Capture the cell that displays the provided text and extract its (X, Y) central coordinate. 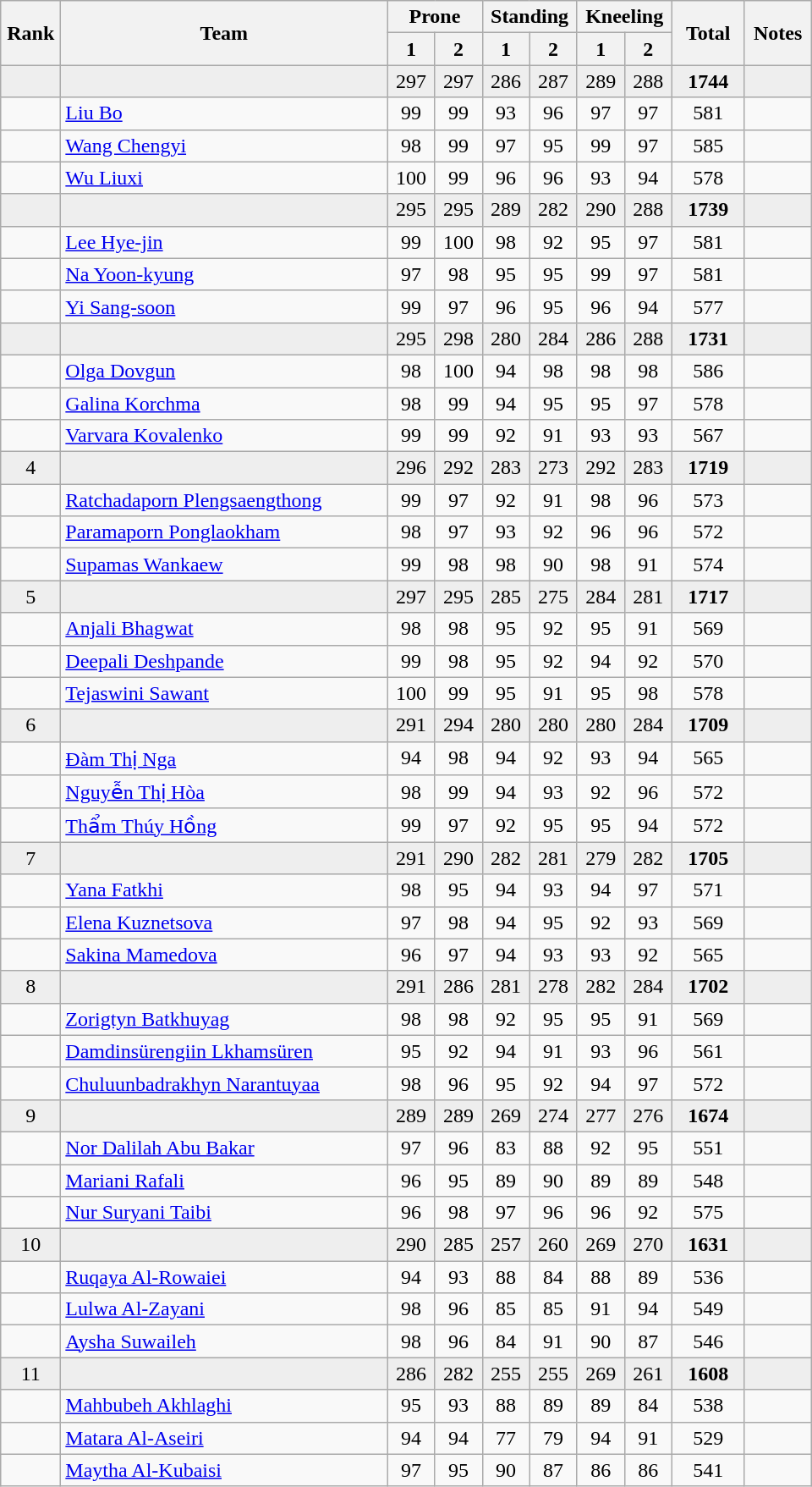
586 (708, 371)
529 (708, 1438)
Prone (435, 17)
Mahbubeh Akhlaghi (224, 1406)
Paramaporn Ponglaokham (224, 532)
575 (708, 1213)
Yana Fatkhi (224, 890)
Sakina Mamedova (224, 955)
Standing (529, 17)
Damdinsürengiin Lkhamsüren (224, 1051)
Matara Al-Aseiri (224, 1438)
577 (708, 306)
Maytha Al-Kubaisi (224, 1470)
Na Yoon-kyung (224, 274)
Elena Kuznetsova (224, 922)
Supamas Wankaew (224, 565)
Yi Sang-soon (224, 306)
Deepali Deshpande (224, 661)
Notes (778, 33)
1702 (708, 987)
1731 (708, 339)
277 (601, 1115)
8 (30, 987)
7 (30, 858)
1719 (708, 468)
Đàm Thị Nga (224, 758)
9 (30, 1115)
574 (708, 565)
270 (648, 1245)
546 (708, 1341)
273 (553, 468)
Wu Liuxi (224, 178)
Wang Chengyi (224, 146)
Kneeling (624, 17)
10 (30, 1245)
Thẩm Thúy Hồng (224, 825)
Tejaswini Sawant (224, 693)
83 (506, 1148)
573 (708, 500)
Mariani Rafali (224, 1181)
1744 (708, 81)
296 (411, 468)
1608 (708, 1374)
551 (708, 1148)
571 (708, 890)
Varvara Kovalenko (224, 436)
77 (506, 1438)
561 (708, 1051)
Liu Bo (224, 113)
Anjali Bhagwat (224, 629)
11 (30, 1374)
79 (553, 1438)
1717 (708, 597)
261 (648, 1374)
1705 (708, 858)
Ratchadaporn Plengsaengthong (224, 500)
Lee Hye-jin (224, 242)
Lulwa Al-Zayani (224, 1309)
298 (458, 339)
Ruqaya Al-Rowaiei (224, 1277)
Nor Dalilah Abu Bakar (224, 1148)
Aysha Suwaileh (224, 1341)
1739 (708, 210)
Olga Dovgun (224, 371)
549 (708, 1309)
548 (708, 1181)
1709 (708, 725)
Chuluunbadrakhyn Narantuyaa (224, 1083)
287 (553, 81)
278 (553, 987)
570 (708, 661)
1631 (708, 1245)
276 (648, 1115)
260 (553, 1245)
257 (506, 1245)
541 (708, 1470)
4 (30, 468)
Galina Korchma (224, 404)
Rank (30, 33)
5 (30, 597)
Zorigtyn Batkhuyag (224, 1019)
536 (708, 1277)
6 (30, 725)
294 (458, 725)
567 (708, 436)
Team (224, 33)
538 (708, 1406)
585 (708, 146)
Nur Suryani Taibi (224, 1213)
275 (553, 597)
1674 (708, 1115)
279 (601, 858)
274 (553, 1115)
Total (708, 33)
Nguyễn Thị Hòa (224, 792)
